Extract the [x, y] coordinate from the center of the cell holding the provided text.  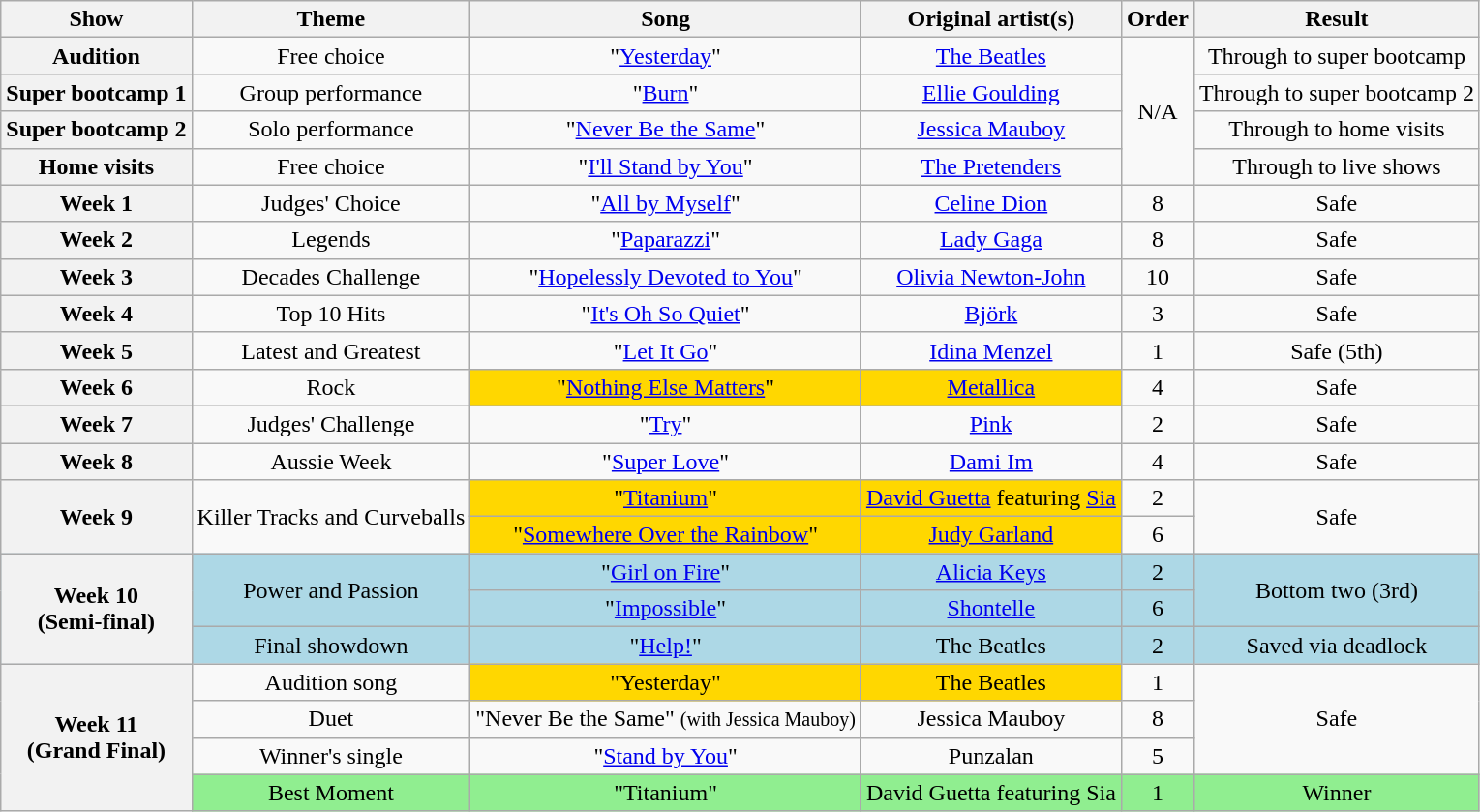
"Burn" [666, 93]
"All by Myself" [666, 203]
Lady Gaga [991, 240]
Judges' Choice [331, 203]
Dami Im [991, 462]
"Stand by You" [666, 756]
Shontelle [991, 609]
Final showdown [331, 646]
Legends [331, 240]
3 [1158, 314]
Week 10(Semi-final) [97, 609]
"Impossible" [666, 609]
Aussie Week [331, 462]
Week 1 [97, 203]
Latest and Greatest [331, 350]
Week 4 [97, 314]
Week 3 [97, 277]
"I'll Stand by You" [666, 166]
Week 9 [97, 517]
Week 6 [97, 387]
Order [1158, 19]
Song [666, 19]
"Never Be the Same" [666, 130]
Week 7 [97, 424]
Super bootcamp 2 [97, 130]
Alicia Keys [991, 572]
"Girl on Fire" [666, 572]
"Somewhere Over the Rainbow" [666, 535]
Decades Challenge [331, 277]
Through to home visits [1336, 130]
Through to super bootcamp 2 [1336, 93]
Judy Garland [991, 535]
"Paparazzi" [666, 240]
"Never Be the Same" (with Jessica Mauboy) [666, 719]
"Let It Go" [666, 350]
Week 11(Grand Final) [97, 737]
5 [1158, 756]
Judges' Challenge [331, 424]
Punzalan [991, 756]
Original artist(s) [991, 19]
Theme [331, 19]
Björk [991, 314]
"Help!" [666, 646]
Safe (5th) [1336, 350]
Audition [97, 56]
Power and Passion [331, 590]
Killer Tracks and Curveballs [331, 517]
Ellie Goulding [991, 93]
Top 10 Hits [331, 314]
"Super Love" [666, 462]
Rock [331, 387]
"It's Oh So Quiet" [666, 314]
Through to live shows [1336, 166]
Show [97, 19]
Idina Menzel [991, 350]
Winner [1336, 793]
Week 8 [97, 462]
Audition song [331, 682]
Week 5 [97, 350]
Metallica [991, 387]
10 [1158, 277]
Bottom two (3rd) [1336, 590]
Result [1336, 19]
The Pretenders [991, 166]
Through to super bootcamp [1336, 56]
Pink [991, 424]
Duet [331, 719]
Group performance [331, 93]
Winner's single [331, 756]
Super bootcamp 1 [97, 93]
Saved via deadlock [1336, 646]
Solo performance [331, 130]
Best Moment [331, 793]
N/A [1158, 111]
"Try" [666, 424]
Celine Dion [991, 203]
Olivia Newton-John [991, 277]
Home visits [97, 166]
"Nothing Else Matters" [666, 387]
Week 2 [97, 240]
"Hopelessly Devoted to You" [666, 277]
